Extract the [X, Y] coordinate from the center of the cell holding the provided text.  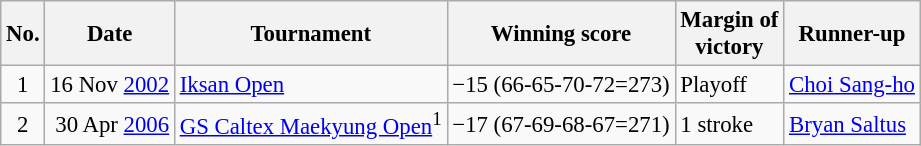
30 Apr 2006 [110, 124]
Date [110, 34]
GS Caltex Maekyung Open1 [310, 124]
No. [23, 34]
Margin ofvictory [730, 34]
1 [23, 85]
−15 (66-65-70-72=273) [561, 85]
Winning score [561, 34]
Tournament [310, 34]
Choi Sang-ho [852, 85]
Iksan Open [310, 85]
Runner-up [852, 34]
Playoff [730, 85]
−17 (67-69-68-67=271) [561, 124]
16 Nov 2002 [110, 85]
Bryan Saltus [852, 124]
2 [23, 124]
1 stroke [730, 124]
